Find where the given text appears and provide that cell's center as [X, Y] coordinate. 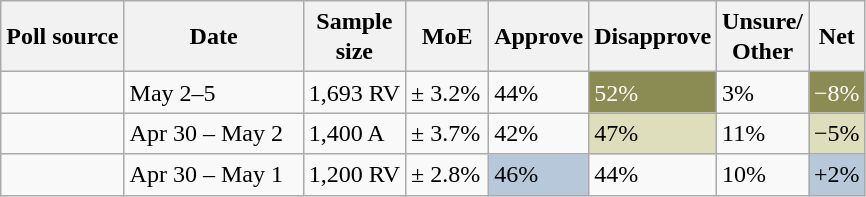
MoE [448, 36]
−5% [838, 134]
Apr 30 – May 1 [214, 174]
Unsure/Other [763, 36]
52% [653, 92]
47% [653, 134]
1,693 RV [354, 92]
May 2–5 [214, 92]
1,200 RV [354, 174]
−8% [838, 92]
± 2.8% [448, 174]
+2% [838, 174]
11% [763, 134]
46% [539, 174]
Net [838, 36]
± 3.2% [448, 92]
Samplesize [354, 36]
Poll source [62, 36]
1,400 A [354, 134]
± 3.7% [448, 134]
Disapprove [653, 36]
3% [763, 92]
Approve [539, 36]
42% [539, 134]
Date [214, 36]
10% [763, 174]
Apr 30 – May 2 [214, 134]
